Scan for the cell matching the given text and deliver its (x, y) coordinate at center. 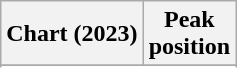
Chart (2023) (72, 34)
Peakposition (189, 34)
